Provide the (x, y) coordinate of the cell's center where the given text is located.  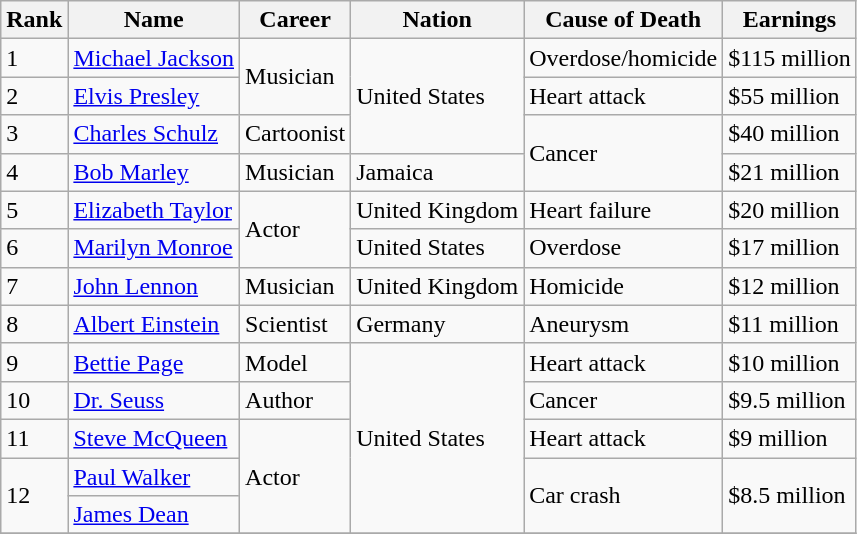
Paul Walker (154, 477)
Charles Schulz (154, 134)
4 (34, 172)
Nation (438, 20)
Career (296, 20)
Bettie Page (154, 362)
9 (34, 362)
Author (296, 400)
Cartoonist (296, 134)
Bob Marley (154, 172)
Elvis Presley (154, 96)
$9 million (790, 438)
James Dean (154, 515)
$10 million (790, 362)
6 (34, 248)
Car crash (624, 496)
Steve McQueen (154, 438)
Albert Einstein (154, 324)
Rank (34, 20)
2 (34, 96)
5 (34, 210)
John Lennon (154, 286)
Michael Jackson (154, 58)
$11 million (790, 324)
Scientist (296, 324)
$9.5 million (790, 400)
$20 million (790, 210)
Aneurysm (624, 324)
1 (34, 58)
$55 million (790, 96)
3 (34, 134)
7 (34, 286)
Marilyn Monroe (154, 248)
$21 million (790, 172)
$17 million (790, 248)
Cause of Death (624, 20)
8 (34, 324)
10 (34, 400)
Homicide (624, 286)
$8.5 million (790, 496)
Dr. Seuss (154, 400)
Jamaica (438, 172)
Name (154, 20)
$12 million (790, 286)
Heart failure (624, 210)
$115 million (790, 58)
Earnings (790, 20)
12 (34, 496)
Elizabeth Taylor (154, 210)
Model (296, 362)
$40 million (790, 134)
Overdose/homicide (624, 58)
Overdose (624, 248)
Germany (438, 324)
11 (34, 438)
